Scan for the cell matching the given text and deliver its (x, y) coordinate at center. 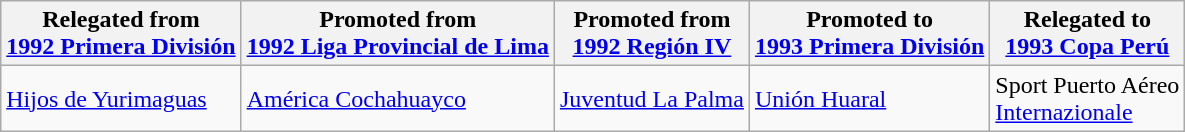
Promoted to1993 Primera División (869, 34)
Promoted from1992 Región IV (652, 34)
Juventud La Palma (652, 98)
América Cochahuayco (398, 98)
Relegated from1992 Primera División (121, 34)
Promoted from1992 Liga Provincial de Lima (398, 34)
Relegated to1993 Copa Perú (1088, 34)
Unión Huaral (869, 98)
Sport Puerto Aéreo Internazionale (1088, 98)
Hijos de Yurimaguas (121, 98)
